Locate the cell with the specified text and output its (X, Y) center coordinate. 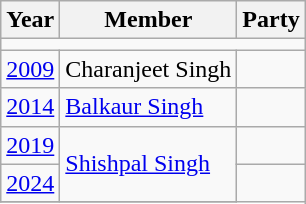
Charanjeet Singh (148, 69)
Member (148, 20)
Shishpal Singh (148, 164)
2019 (30, 145)
Balkaur Singh (148, 107)
Year (30, 20)
Party (271, 20)
2024 (30, 183)
2014 (30, 107)
2009 (30, 69)
